Locate the cell with the specified text and output its [X, Y] center coordinate. 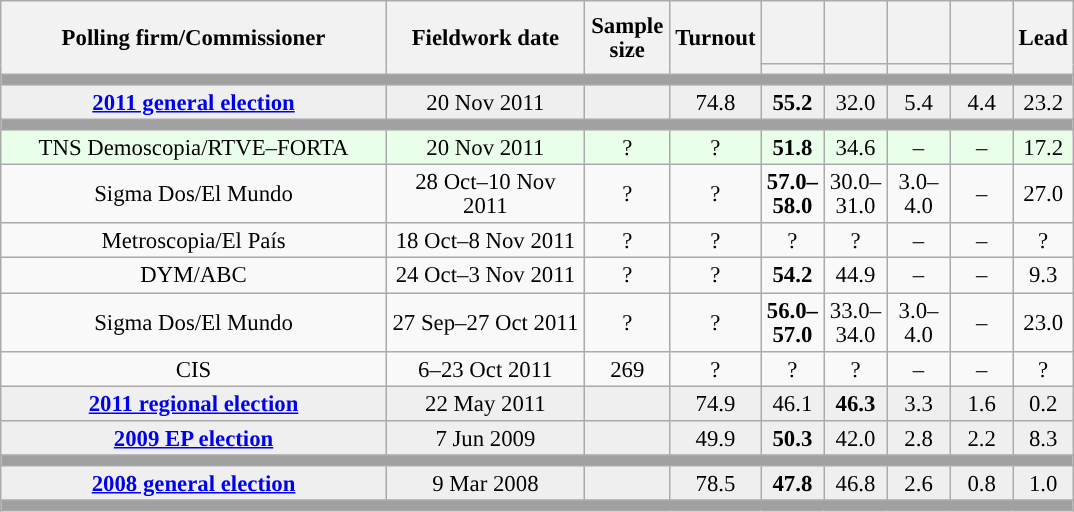
0.8 [982, 484]
44.9 [856, 276]
32.0 [856, 102]
1.0 [1043, 484]
5.4 [918, 102]
56.0–57.0 [792, 322]
34.6 [856, 148]
3.3 [918, 404]
47.8 [792, 484]
42.0 [856, 438]
2.6 [918, 484]
Metroscopia/El País [194, 242]
CIS [194, 368]
Lead [1043, 38]
0.2 [1043, 404]
54.2 [792, 276]
8.3 [1043, 438]
TNS Demoscopia/RTVE–FORTA [194, 148]
2011 regional election [194, 404]
2.8 [918, 438]
28 Oct–10 Nov 2011 [485, 194]
22 May 2011 [485, 404]
74.8 [716, 102]
23.2 [1043, 102]
DYM/ABC [194, 276]
23.0 [1043, 322]
Turnout [716, 38]
Polling firm/Commissioner [194, 38]
74.9 [716, 404]
51.8 [792, 148]
30.0–31.0 [856, 194]
17.2 [1043, 148]
24 Oct–3 Nov 2011 [485, 276]
Fieldwork date [485, 38]
27.0 [1043, 194]
Sample size [627, 38]
2009 EP election [194, 438]
9.3 [1043, 276]
7 Jun 2009 [485, 438]
50.3 [792, 438]
49.9 [716, 438]
6–23 Oct 2011 [485, 368]
1.6 [982, 404]
2008 general election [194, 484]
269 [627, 368]
18 Oct–8 Nov 2011 [485, 242]
57.0–58.0 [792, 194]
33.0–34.0 [856, 322]
46.1 [792, 404]
4.4 [982, 102]
46.3 [856, 404]
78.5 [716, 484]
27 Sep–27 Oct 2011 [485, 322]
2011 general election [194, 102]
55.2 [792, 102]
46.8 [856, 484]
2.2 [982, 438]
9 Mar 2008 [485, 484]
